Extract the (x, y) coordinate from the center of the cell holding the provided text.  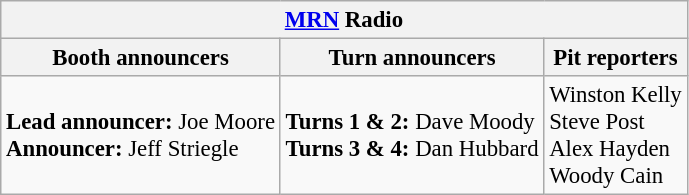
Booth announcers (141, 58)
Turn announcers (412, 58)
Winston KellySteve PostAlex HaydenWoody Cain (616, 136)
MRN Radio (344, 20)
Pit reporters (616, 58)
Turns 1 & 2: Dave MoodyTurns 3 & 4: Dan Hubbard (412, 136)
Lead announcer: Joe MooreAnnouncer: Jeff Striegle (141, 136)
